Identify which cell holds the provided text, then report its [X, Y] central coordinate. 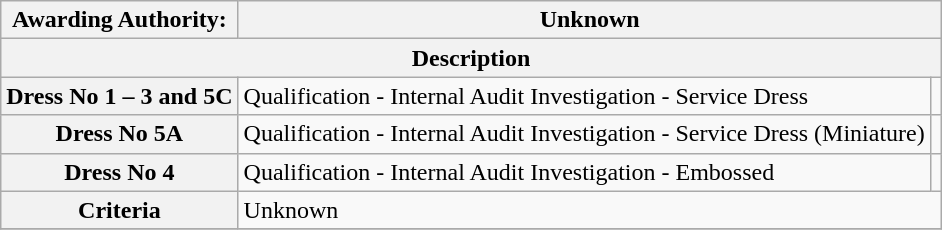
Awarding Authority: [120, 20]
Qualification - Internal Audit Investigation - Embossed [584, 172]
Dress No 4 [120, 172]
Dress No 1 – 3 and 5C [120, 96]
Dress No 5A [120, 134]
Qualification - Internal Audit Investigation - Service Dress (Miniature) [584, 134]
Criteria [120, 210]
Qualification - Internal Audit Investigation - Service Dress [584, 96]
Description [472, 58]
